Locate the cell with the specified text and output its (x, y) center coordinate. 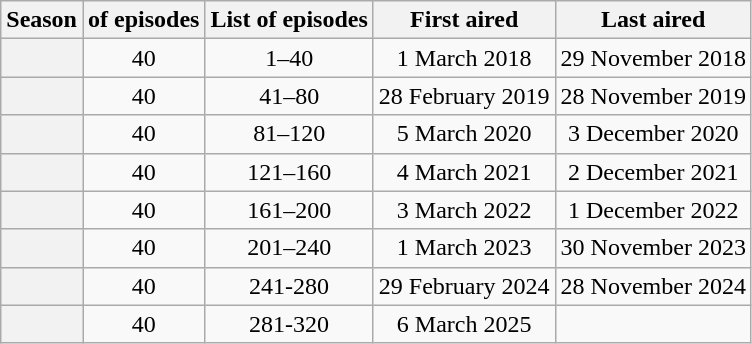
41–80 (289, 96)
161–200 (289, 210)
2 December 2021 (653, 172)
1 March 2018 (464, 58)
29 February 2024 (464, 286)
3 March 2022 (464, 210)
of episodes (143, 20)
121–160 (289, 172)
28 February 2019 (464, 96)
1 March 2023 (464, 248)
29 November 2018 (653, 58)
28 November 2024 (653, 286)
Season (42, 20)
1–40 (289, 58)
81–120 (289, 134)
201–240 (289, 248)
List of episodes (289, 20)
Last aired (653, 20)
281-320 (289, 324)
241-280 (289, 286)
4 March 2021 (464, 172)
3 December 2020 (653, 134)
6 March 2025 (464, 324)
First aired (464, 20)
28 November 2019 (653, 96)
1 December 2022 (653, 210)
30 November 2023 (653, 248)
5 March 2020 (464, 134)
